Extract the [X, Y] coordinate from the center of the cell holding the provided text.  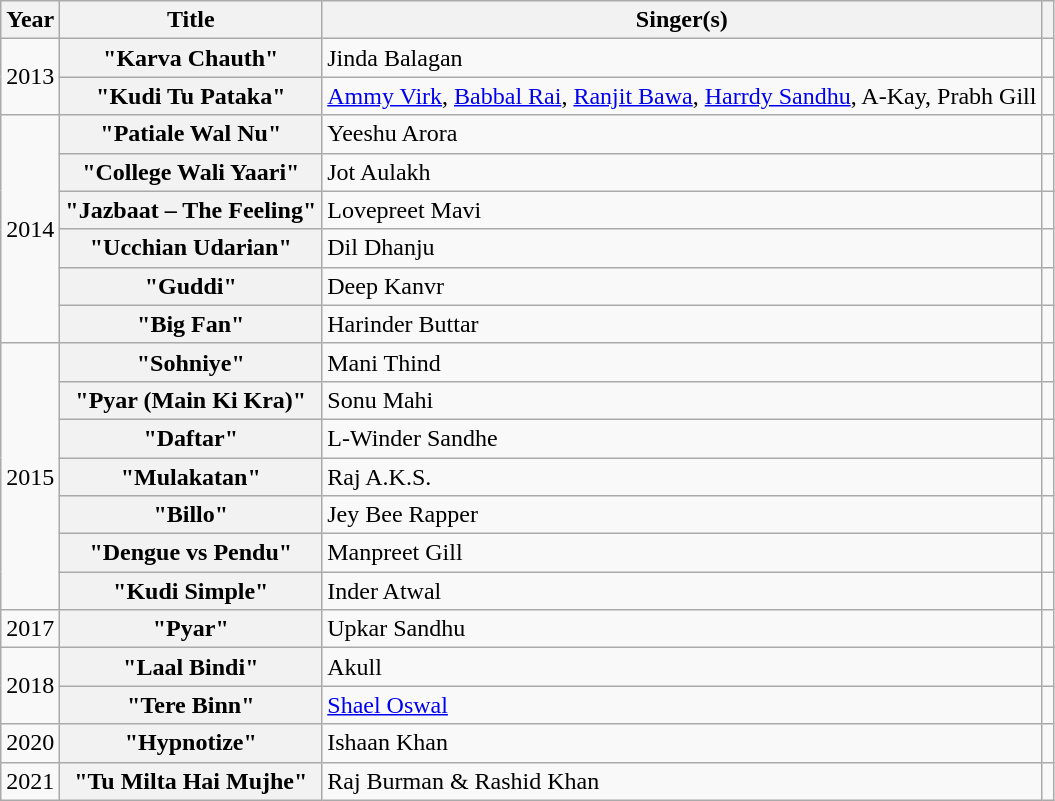
"Tere Binn" [191, 705]
"Mulakatan" [191, 477]
Ishaan Khan [682, 743]
"Daftar" [191, 438]
2015 [30, 476]
Jinda Balagan [682, 58]
Lovepreet Mavi [682, 210]
"Billo" [191, 515]
Yeeshu Arora [682, 134]
"Sohniye" [191, 362]
Sonu Mahi [682, 400]
2013 [30, 77]
Deep Kanvr [682, 286]
"Ucchian Udarian" [191, 248]
"Big Fan" [191, 324]
Raj Burman & Rashid Khan [682, 781]
Title [191, 20]
Raj A.K.S. [682, 477]
Jey Bee Rapper [682, 515]
Year [30, 20]
"Pyar" [191, 629]
"Kudi Tu Pataka" [191, 96]
Harinder Buttar [682, 324]
Upkar Sandhu [682, 629]
2017 [30, 629]
"Guddi" [191, 286]
2020 [30, 743]
"Laal Bindi" [191, 667]
2014 [30, 229]
"Karva Chauth" [191, 58]
Mani Thind [682, 362]
"Hypnotize" [191, 743]
"Dengue vs Pendu" [191, 553]
Jot Aulakh [682, 172]
Singer(s) [682, 20]
"Jazbaat – The Feeling" [191, 210]
2021 [30, 781]
"College Wali Yaari" [191, 172]
Manpreet Gill [682, 553]
Shael Oswal [682, 705]
L-Winder Sandhe [682, 438]
"Pyar (Main Ki Kra)" [191, 400]
2018 [30, 686]
Ammy Virk, Babbal Rai, Ranjit Bawa, Harrdy Sandhu, A-Kay, Prabh Gill [682, 96]
Akull [682, 667]
Inder Atwal [682, 591]
"Patiale Wal Nu" [191, 134]
"Tu Milta Hai Mujhe" [191, 781]
Dil Dhanju [682, 248]
"Kudi Simple" [191, 591]
